Scan for the cell matching the given text and deliver its (X, Y) coordinate at center. 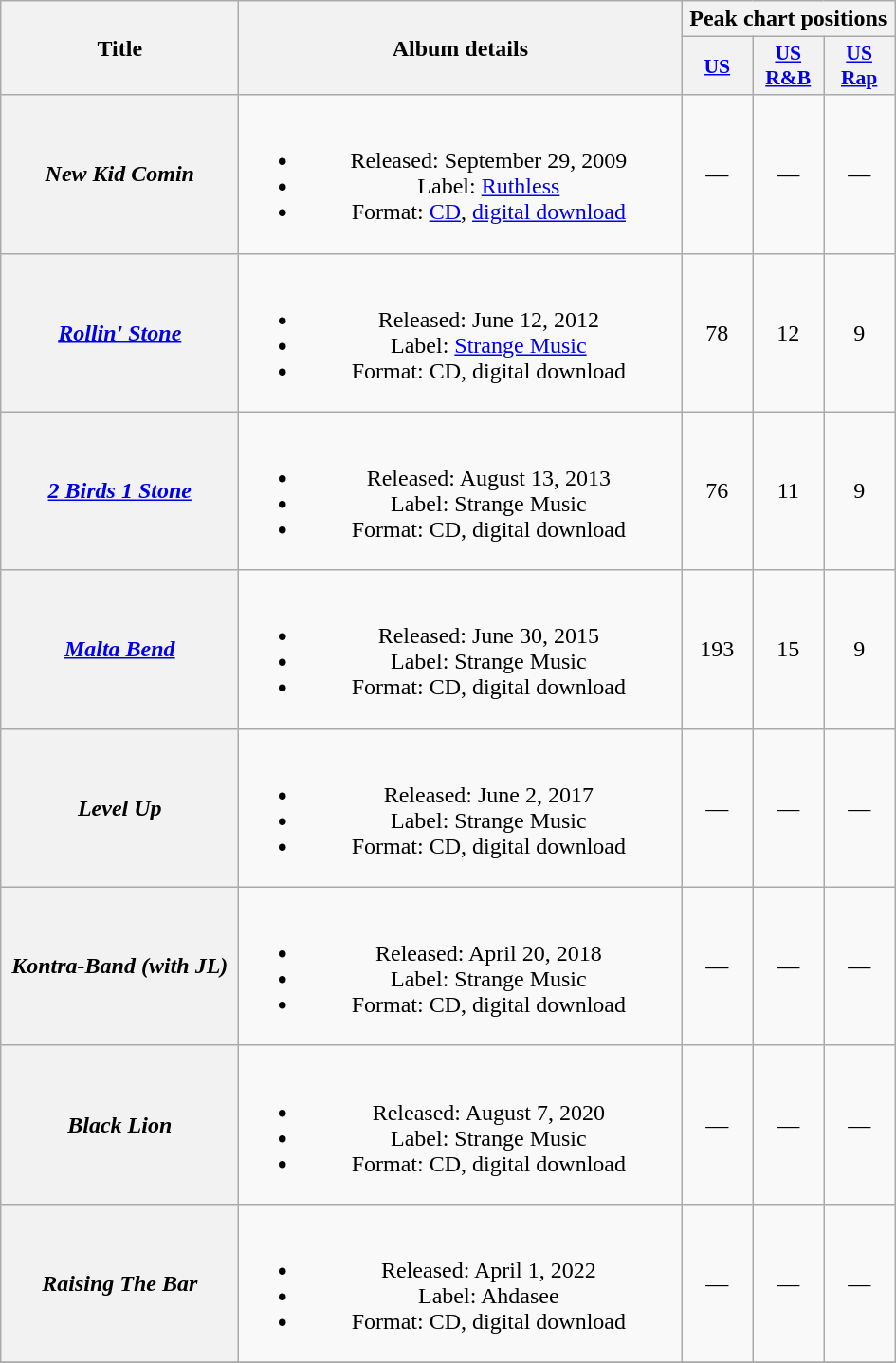
Album details (461, 47)
15 (789, 649)
Released: September 29, 2009Label: RuthlessFormat: CD, digital download (461, 175)
Malta Bend (119, 649)
Rollin' Stone (119, 332)
USRap (859, 66)
12 (789, 332)
Released: April 20, 2018Label: Strange MusicFormat: CD, digital download (461, 966)
Released: April 1, 2022Label: AhdaseeFormat: CD, digital download (461, 1282)
Peak chart positions (789, 19)
Kontra-Band (with JL) (119, 966)
US (717, 66)
Released: June 30, 2015Label: Strange MusicFormat: CD, digital download (461, 649)
11 (789, 491)
Title (119, 47)
Released: August 7, 2020Label: Strange MusicFormat: CD, digital download (461, 1125)
Raising The Bar (119, 1282)
76 (717, 491)
Black Lion (119, 1125)
US R&B (789, 66)
78 (717, 332)
193 (717, 649)
Released: June 12, 2012Label: Strange MusicFormat: CD, digital download (461, 332)
2 Birds 1 Stone (119, 491)
Released: August 13, 2013Label: Strange MusicFormat: CD, digital download (461, 491)
Released: June 2, 2017Label: Strange MusicFormat: CD, digital download (461, 808)
New Kid Comin (119, 175)
Level Up (119, 808)
